Return (x, y) of the center of cell containing provided text 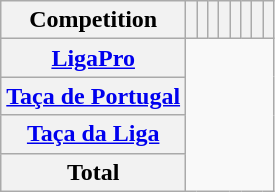
Total (94, 172)
Taça da Liga (94, 134)
Competition (94, 20)
LigaPro (94, 58)
Taça de Portugal (94, 96)
